Extract the [X, Y] coordinate from the center of the cell holding the provided text.  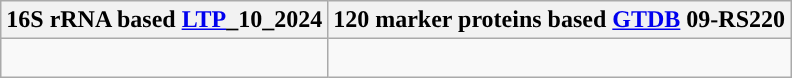
120 marker proteins based GTDB 09-RS220 [560, 20]
16S rRNA based LTP_10_2024 [164, 20]
